Determine the (X, Y) coordinate at the center of the cell enclosing the given text.  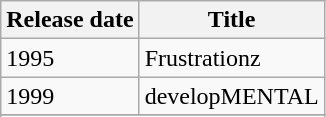
1999 (70, 96)
Release date (70, 20)
1995 (70, 58)
developMENTAL (232, 96)
Frustrationz (232, 58)
Title (232, 20)
